From the cell containing the given text, extract its center point as (x, y) coordinate. 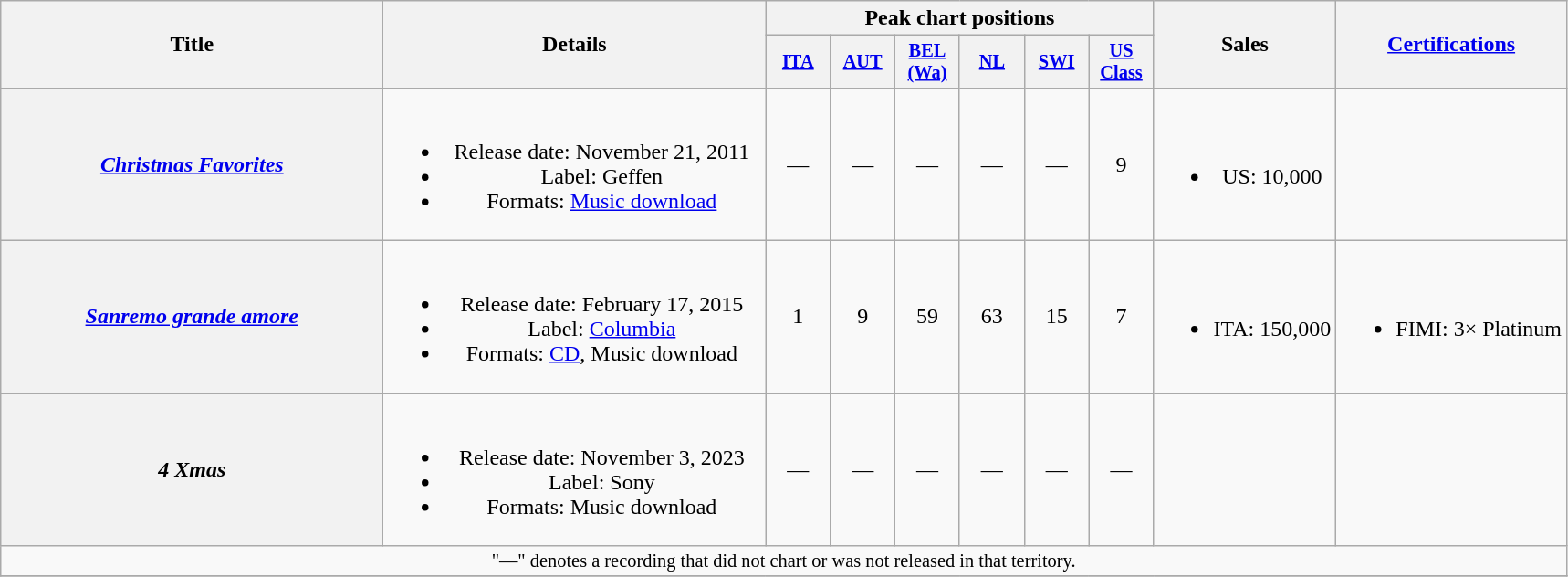
63 (991, 318)
Peak chart positions (960, 18)
59 (927, 318)
15 (1057, 318)
NL (991, 62)
7 (1121, 318)
BEL(Wa) (927, 62)
US: 10,000 (1245, 164)
Sanremo grande amore (192, 318)
Release date: February 17, 2015Label: ColumbiaFormats: CD, Music download (575, 318)
ITA (798, 62)
1 (798, 318)
Details (575, 45)
Certifications (1451, 45)
Release date: November 21, 2011Label: GeffenFormats: Music download (575, 164)
SWI (1057, 62)
Sales (1245, 45)
Release date: November 3, 2023Label: SonyFormats: Music download (575, 469)
"—" denotes a recording that did not chart or was not released in that territory. (784, 561)
AUT (863, 62)
ITA: 150,000 (1245, 318)
FIMI: 3× Platinum (1451, 318)
Title (192, 45)
Christmas Favorites (192, 164)
USClass (1121, 62)
4 Xmas (192, 469)
